Detect which cell encompasses the target text, then output its [X, Y] center coordinate. 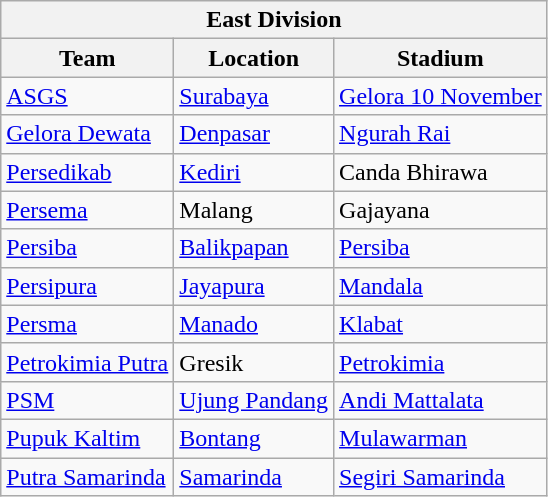
Segiri Samarinda [441, 477]
ASGS [88, 96]
Team [88, 58]
East Division [274, 20]
Persipura [88, 286]
Surabaya [254, 96]
Kediri [254, 172]
Manado [254, 324]
Location [254, 58]
Persema [88, 210]
Balikpapan [254, 248]
Pupuk Kaltim [88, 438]
Mulawarman [441, 438]
Andi Mattalata [441, 400]
Ngurah Rai [441, 134]
Putra Samarinda [88, 477]
Gresik [254, 362]
Malang [254, 210]
Gelora 10 November [441, 96]
Mandala [441, 286]
PSM [88, 400]
Samarinda [254, 477]
Bontang [254, 438]
Canda Bhirawa [441, 172]
Denpasar [254, 134]
Persedikab [88, 172]
Ujung Pandang [254, 400]
Persma [88, 324]
Jayapura [254, 286]
Gelora Dewata [88, 134]
Gajayana [441, 210]
Petrokimia Putra [88, 362]
Petrokimia [441, 362]
Stadium [441, 58]
Klabat [441, 324]
